Scan for the cell matching the given text and deliver its (X, Y) coordinate at center. 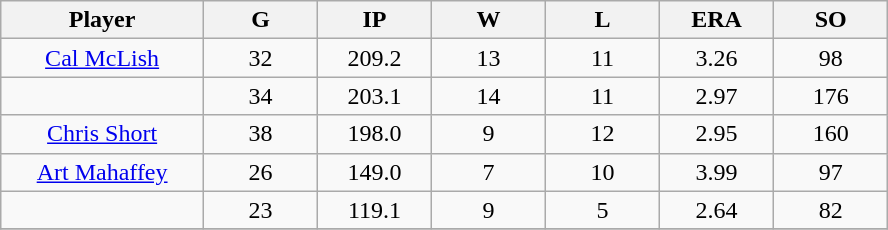
14 (489, 96)
ERA (717, 20)
209.2 (375, 58)
Player (102, 20)
198.0 (375, 134)
3.26 (717, 58)
10 (603, 172)
12 (603, 134)
38 (260, 134)
26 (260, 172)
W (489, 20)
23 (260, 210)
7 (489, 172)
Cal McLish (102, 58)
2.64 (717, 210)
98 (831, 58)
160 (831, 134)
3.99 (717, 172)
Art Mahaffey (102, 172)
2.95 (717, 134)
82 (831, 210)
32 (260, 58)
13 (489, 58)
176 (831, 96)
IP (375, 20)
2.97 (717, 96)
5 (603, 210)
97 (831, 172)
G (260, 20)
SO (831, 20)
149.0 (375, 172)
34 (260, 96)
119.1 (375, 210)
203.1 (375, 96)
Chris Short (102, 134)
L (603, 20)
